Extract the [x, y] coordinate from the center of the cell holding the provided text.  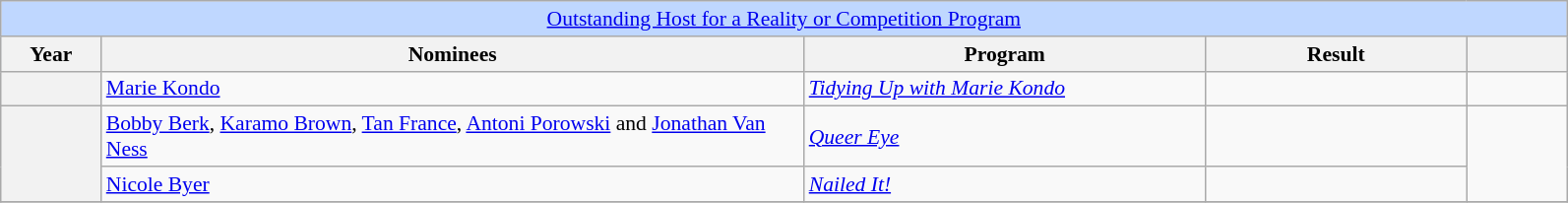
Queer Eye [1005, 136]
Program [1005, 54]
Nicole Byer [453, 184]
Outstanding Host for a Reality or Competition Program [784, 19]
Tidying Up with Marie Kondo [1005, 89]
Nailed It! [1005, 184]
Result [1337, 54]
Year [51, 54]
Bobby Berk, Karamo Brown, Tan France, Antoni Porowski and Jonathan Van Ness [453, 136]
Marie Kondo [453, 89]
Nominees [453, 54]
